Return (X, Y) of the center of cell containing provided text 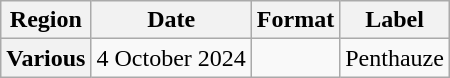
Label (395, 20)
Format (295, 20)
Various (46, 58)
Region (46, 20)
Date (171, 20)
Penthauze (395, 58)
4 October 2024 (171, 58)
